Output the [x, y] coordinate of the center of the cell containing the given text.  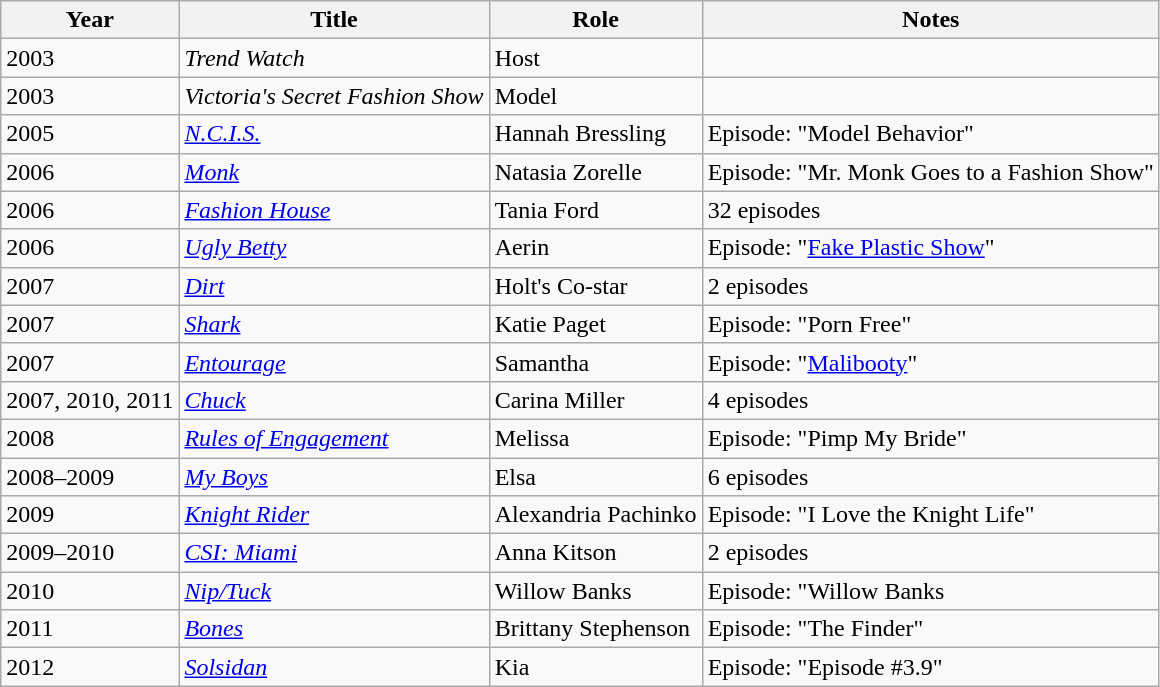
2008 [90, 438]
Samantha [596, 362]
My Boys [334, 477]
Hannah Bressling [596, 134]
2010 [90, 591]
Episode: "Model Behavior" [930, 134]
Carina Miller [596, 400]
Shark [334, 324]
Victoria's Secret Fashion Show [334, 96]
2011 [90, 629]
Episode: "Pimp My Bride" [930, 438]
Dirt [334, 286]
Host [596, 58]
Entourage [334, 362]
Ugly Betty [334, 248]
Melissa [596, 438]
Tania Ford [596, 210]
6 episodes [930, 477]
Role [596, 20]
Katie Paget [596, 324]
4 episodes [930, 400]
2007, 2010, 2011 [90, 400]
Episode: "I Love the Knight Life" [930, 515]
Episode: "Episode #3.9" [930, 667]
Model [596, 96]
Bones [334, 629]
Alexandria Pachinko [596, 515]
Fashion House [334, 210]
Knight Rider [334, 515]
2008–2009 [90, 477]
2009–2010 [90, 553]
Chuck [334, 400]
Elsa [596, 477]
Episode: "Willow Banks [930, 591]
Episode: "Mr. Monk Goes to a Fashion Show" [930, 172]
Brittany Stephenson [596, 629]
Holt's Co-star [596, 286]
Aerin [596, 248]
Trend Watch [334, 58]
Episode: "The Finder" [930, 629]
Episode: "Porn Free" [930, 324]
Kia [596, 667]
Year [90, 20]
Episode: "Fake Plastic Show" [930, 248]
Notes [930, 20]
32 episodes [930, 210]
Rules of Engagement [334, 438]
Natasia Zorelle [596, 172]
Nip/Tuck [334, 591]
2005 [90, 134]
Monk [334, 172]
Title [334, 20]
CSI: Miami [334, 553]
2012 [90, 667]
Solsidan [334, 667]
2009 [90, 515]
Willow Banks [596, 591]
N.C.I.S. [334, 134]
Episode: "Malibooty" [930, 362]
Anna Kitson [596, 553]
